Pinpoint the cell where the given text exists, returning its (x, y) midpoint coordinate. 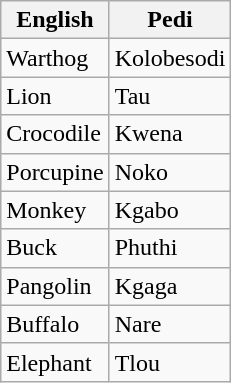
Tlou (170, 362)
Nare (170, 324)
Kgabo (170, 210)
Phuthi (170, 248)
Monkey (55, 210)
English (55, 20)
Pangolin (55, 286)
Porcupine (55, 172)
Kwena (170, 134)
Buffalo (55, 324)
Elephant (55, 362)
Kolobesodi (170, 58)
Kgaga (170, 286)
Buck (55, 248)
Crocodile (55, 134)
Lion (55, 96)
Pedi (170, 20)
Warthog (55, 58)
Tau (170, 96)
Noko (170, 172)
